Scan for the cell matching the given text and deliver its [x, y] coordinate at center. 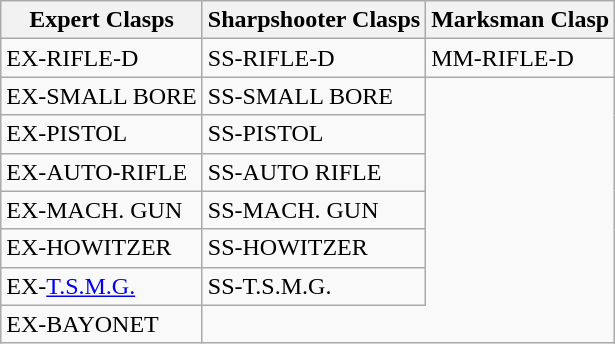
EX-PISTOL [102, 134]
EX-MACH. GUN [102, 210]
MM-RIFLE-D [520, 58]
SS-SMALL BORE [314, 96]
EX-BAYONET [102, 324]
Marksman Clasp [520, 20]
SS-AUTO RIFLE [314, 172]
Expert Clasps [102, 20]
EX-T.S.M.G. [102, 286]
SS-PISTOL [314, 134]
SS-HOWITZER [314, 248]
SS-RIFLE-D [314, 58]
Sharpshooter Clasps [314, 20]
SS-MACH. GUN [314, 210]
EX-SMALL BORE [102, 96]
EX-HOWITZER [102, 248]
SS-T.S.M.G. [314, 286]
EX-RIFLE-D [102, 58]
EX-AUTO-RIFLE [102, 172]
